Return (x, y) of the center of cell containing provided text 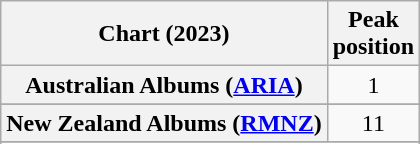
1 (373, 85)
Australian Albums (ARIA) (164, 85)
Peakposition (373, 34)
11 (373, 123)
New Zealand Albums (RMNZ) (164, 123)
Chart (2023) (164, 34)
